Capture the cell that displays the provided text and extract its (X, Y) central coordinate. 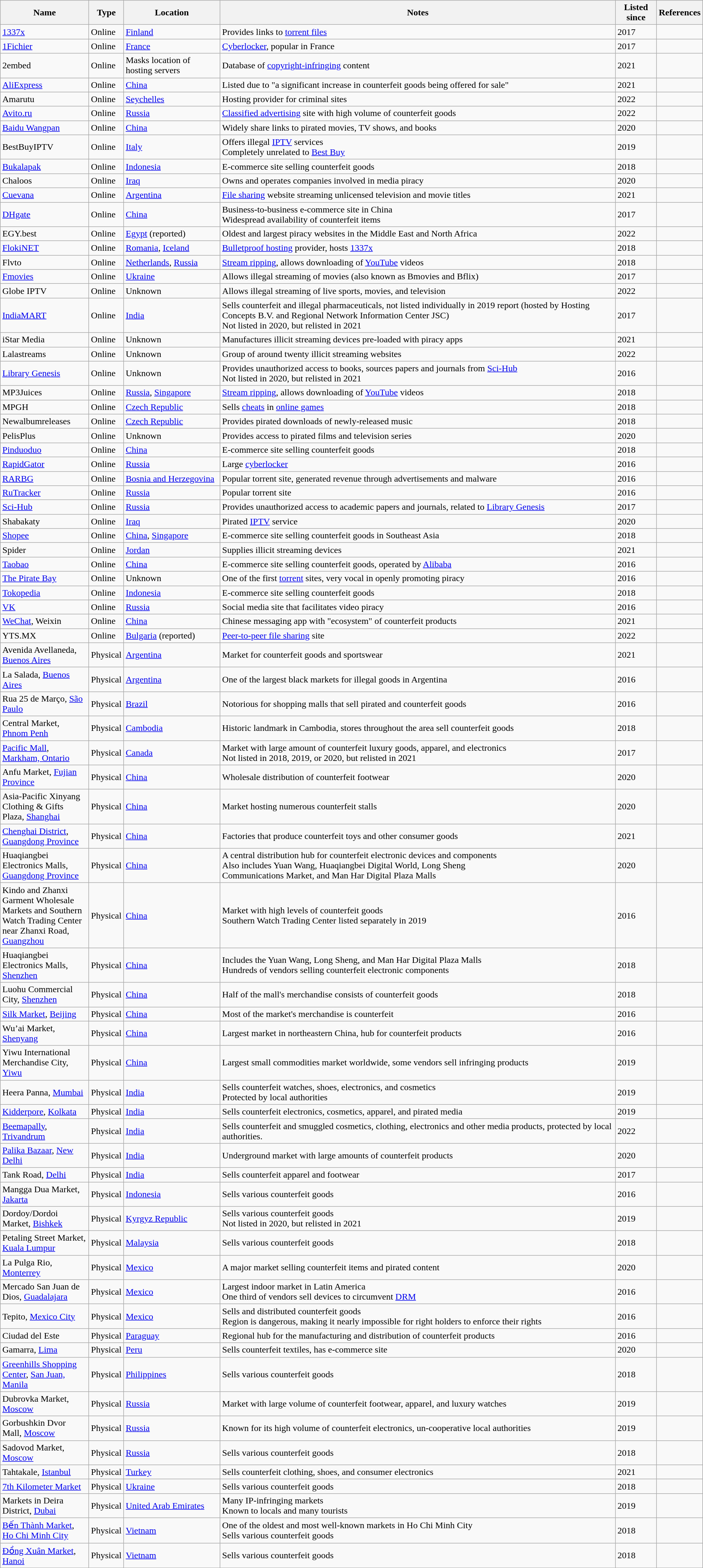
Underground market with large amounts of counterfeit products (418, 1155)
Dubrovka Market, Moscow (45, 1404)
Popular torrent site (418, 493)
Sells counterfeit textiles, has e-commerce site (418, 1350)
Provides links to torrent files (418, 32)
Sells counterfeit and smuggled cosmetics, clothing, electronics and other media products, protected by local authorities. (418, 1131)
La Salada, Buenos Aires (45, 679)
WeChat, Weixin (45, 621)
Widely share links to pirated movies, TV shows, and books (418, 128)
RuTracker (45, 493)
Đồng Xuân Market, Hanoi (45, 1556)
Luohu Commercial City, Shenzhen (45, 995)
Tokopedia (45, 593)
Jordan (172, 550)
Sells counterfeit clothing, shoes, and consumer electronics (418, 1472)
China, Singapore (172, 536)
Yiwu International Merchandise City, Yiwu (45, 1063)
Markets in Deira District, Dubai (45, 1505)
Tepito, Mexico City (45, 1316)
Canada (172, 752)
Dordoy/Dordoi Market, Bishkek (45, 1219)
Turkey (172, 1472)
Egypt (reported) (172, 234)
Peru (172, 1350)
Wholesale distribution of counterfeit footwear (418, 777)
MP3Juices (45, 393)
Half of the mall's merchandise consists of counterfeit goods (418, 995)
Sells and distributed counterfeit goodsRegion is dangerous, making it nearly impossible for right holders to enforce their rights (418, 1316)
Largest small commodities market worldwide, some vendors sell infringing products (418, 1063)
One of the oldest and most well-known markets in Ho Chi Minh CitySells various counterfeit goods (418, 1530)
Name (45, 13)
Romania, Iceland (172, 248)
Bukalapak (45, 166)
Avito.ru (45, 113)
Huaqiangbei Electronics Malls, Guangdong Province (45, 866)
1337x (45, 32)
Taobao (45, 564)
Cambodia (172, 728)
Pirated IPTV service (418, 521)
Netherlands, Russia (172, 262)
Listed since (636, 13)
Sadovod Market, Moscow (45, 1453)
Database of copyright-infringing content (418, 65)
Social media site that facilitates video piracy (418, 607)
Sci-Hub (45, 507)
Location (172, 13)
Classified advertising site with high volume of counterfeit goods (418, 113)
Shabakaty (45, 521)
BestBuyIPTV (45, 147)
RARBG (45, 479)
Hosting provider for criminal sites (418, 99)
Oldest and largest piracy websites in the Middle East and North Africa (418, 234)
The Pirate Bay (45, 578)
Spider (45, 550)
Finland (172, 32)
Greenhills Shopping Center, San Juan, Manila (45, 1374)
Listed due to "a significant increase in counterfeit goods being offered for sale" (418, 85)
Palika Bazaar, New Delhi (45, 1155)
E-commerce site selling counterfeit goods in Southeast Asia (418, 536)
Malaysia (172, 1243)
Peer-to-peer file sharing site (418, 636)
Asia-Pacific Xinyang Clothing & Gifts Plaza, Shanghai (45, 807)
2embed (45, 65)
References (680, 13)
Avenida Avellaneda, Buenos Aires (45, 655)
DHgate (45, 214)
Wu’ai Market, Shenyang (45, 1033)
Mercado San Juan de Dios, Guadalajara (45, 1292)
Group of around twenty illicit streaming websites (418, 354)
Pinduoduo (45, 450)
Library Genesis (45, 373)
Sells counterfeit watches, shoes, electronics, and cosmeticsProtected by local authorities (418, 1092)
Bosnia and Herzegovina (172, 479)
FlokiNET (45, 248)
Anfu Market, Fujian Province (45, 777)
Owns and operates companies involved in media piracy (418, 181)
RapidGator (45, 464)
Sells counterfeit electronics, cosmetics, apparel, and pirated media (418, 1112)
Tank Road, Delhi (45, 1175)
Italy (172, 147)
Regional hub for the manufacturing and distribution of counterfeit products (418, 1336)
Brazil (172, 703)
Market hosting numerous counterfeit stalls (418, 807)
Globe IPTV (45, 291)
Fmovies (45, 277)
Sells counterfeit apparel and footwear (418, 1175)
Market with high levels of counterfeit goodsSouthern Watch Trading Center listed separately in 2019 (418, 915)
AliExpress (45, 85)
Chenghai District, Guangdong Province (45, 836)
Tahtakale, Istanbul (45, 1472)
Amarutu (45, 99)
One of the largest black markets for illegal goods in Argentina (418, 679)
E-commerce site selling counterfeit goods, operated by Alibaba (418, 564)
Many IP-infringing marketsKnown to locals and many tourists (418, 1505)
MPGH (45, 407)
Newalbumreleases (45, 421)
Popular torrent site, generated revenue through advertisements and malware (418, 479)
7th Kilometer Market (45, 1486)
Lalastreams (45, 354)
Masks location of hosting servers (172, 65)
Chinese messaging app with "ecosystem" of counterfeit products (418, 621)
Notorious for shopping malls that sell pirated and counterfeit goods (418, 703)
Largest indoor market in Latin AmericaOne third of vendors sell devices to circumvent DRM (418, 1292)
Provides unauthorized access to books, sources papers and journals from Sci-HubNot listed in 2020, but relisted in 2021 (418, 373)
Russia, Singapore (172, 393)
Kindo and Zhanxi Garment Wholesale Markets and Southern Watch Trading Center near Zhanxi Road, Guangzhou (45, 915)
Market with large amount of counterfeit luxury goods, apparel, and electronicsNot listed in 2018, 2019, or 2020, but relisted in 2021 (418, 752)
Offers illegal IPTV servicesCompletely unrelated to Best Buy (418, 147)
EGY.best (45, 234)
Gamarra, Lima (45, 1350)
Sells various counterfeit goodsNot listed in 2020, but relisted in 2021 (418, 1219)
YTS.MX (45, 636)
A major market selling counterfeit items and pirated content (418, 1267)
Heera Panna, Mumbai (45, 1092)
Allows illegal streaming of movies (also known as Bmovies and Bflix) (418, 277)
Historic landmark in Cambodia, stores throughout the area sell counterfeit goods (418, 728)
Baidu Wangpan (45, 128)
Factories that produce counterfeit toys and other consumer goods (418, 836)
VK (45, 607)
Includes the Yuan Wang, Long Sheng, and Man Har Digital Plaza MallsHundreds of vendors selling counterfeit electronic components (418, 965)
Cyberlocker, popular in France (418, 46)
Bulgaria (reported) (172, 636)
Ciudad del Este (45, 1336)
Type (106, 13)
Large cyberlocker (418, 464)
Most of the market's merchandise is counterfeit (418, 1014)
Chaloos (45, 181)
IndiaMART (45, 315)
La Pulga Rio, Monterrey (45, 1267)
Shopee (45, 536)
Market for counterfeit goods and sportswear (418, 655)
1Fichier (45, 46)
iStar Media (45, 340)
Flvto (45, 262)
Petaling Street Market, Kuala Lumpur (45, 1243)
Sells cheats in online games (418, 407)
Paraguay (172, 1336)
Allows illegal streaming of live sports, movies, and television (418, 291)
Provides access to pirated films and television series (418, 435)
Kidderpore, Kolkata (45, 1112)
PelisPlus (45, 435)
One of the first torrent sites, very vocal in openly promoting piracy (418, 578)
Manufactures illicit streaming devices pre-loaded with piracy apps (418, 340)
Provides unauthorized access to academic papers and journals, related to Library Genesis (418, 507)
Cuevana (45, 195)
Notes (418, 13)
Bến Thành Market, Ho Chi Minh City (45, 1530)
United Arab Emirates (172, 1505)
Beemapally, Trivandrum (45, 1131)
Philippines (172, 1374)
Huaqiangbei Electronics Malls, Shenzhen (45, 965)
Pacific Mall, Markham, Ontario (45, 752)
File sharing website streaming unlicensed television and movie titles (418, 195)
Known for its high volume of counterfeit electronics, un-cooperative local authorities (418, 1428)
Gorbushkin Dvor Mall, Moscow (45, 1428)
Rua 25 de Março, São Paulo (45, 703)
Mangga Dua Market, Jakarta (45, 1194)
France (172, 46)
Central Market, Phnom Penh (45, 728)
Kyrgyz Republic (172, 1219)
Bulletproof hosting provider, hosts 1337x (418, 248)
Seychelles (172, 99)
Largest market in northeastern China, hub for counterfeit products (418, 1033)
Provides pirated downloads of newly-released music (418, 421)
Silk Market, Beijing (45, 1014)
Market with large volume of counterfeit footwear, apparel, and luxury watches (418, 1404)
Supplies illicit streaming devices (418, 550)
Business-to-business e-commerce site in ChinaWidespread availability of counterfeit items (418, 214)
